Locate the cell with the specified text and output its (x, y) center coordinate. 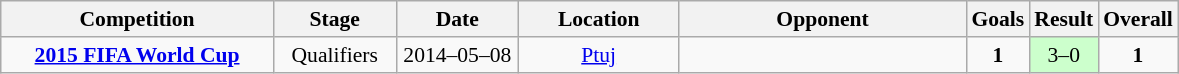
2014–05–08 (458, 55)
Result (1064, 19)
Ptuj (599, 55)
Overall (1138, 19)
Date (458, 19)
Goals (998, 19)
3–0 (1064, 55)
Location (599, 19)
2015 FIFA World Cup (138, 55)
Opponent (823, 19)
Stage (334, 19)
Competition (138, 19)
Qualifiers (334, 55)
